Capture the cell that displays the provided text and extract its [X, Y] central coordinate. 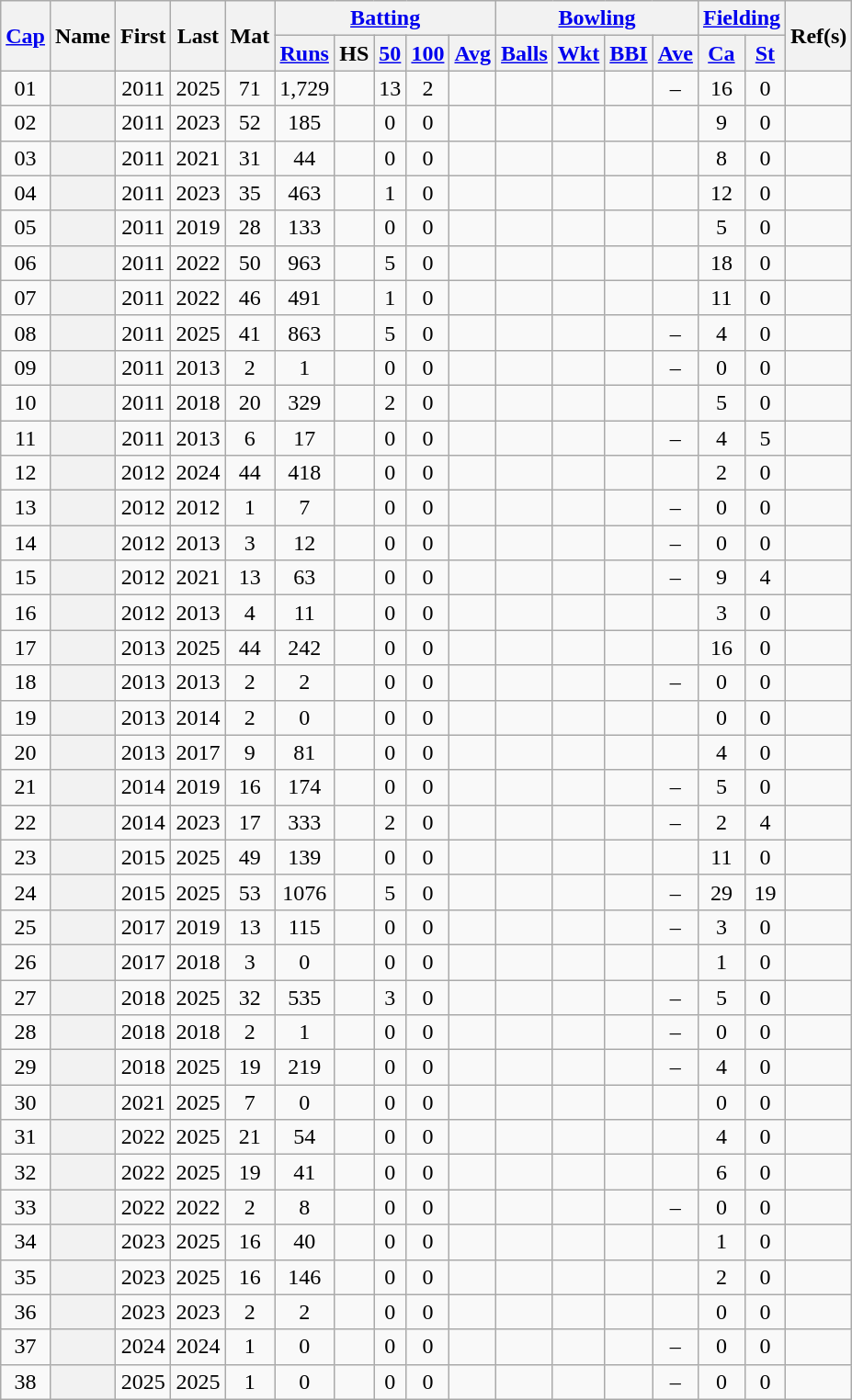
333 [305, 822]
242 [305, 648]
49 [250, 857]
30 [26, 1102]
Bowling [597, 18]
02 [26, 123]
463 [305, 193]
1076 [305, 892]
22 [26, 822]
46 [250, 298]
81 [305, 752]
HS [355, 53]
53 [250, 892]
25 [26, 927]
27 [26, 997]
1,729 [305, 88]
146 [305, 1277]
St [765, 53]
40 [305, 1242]
Ave [675, 53]
491 [305, 298]
71 [250, 88]
Mat [250, 36]
133 [305, 228]
36 [26, 1312]
26 [26, 962]
52 [250, 123]
Name [83, 36]
329 [305, 402]
03 [26, 158]
05 [26, 228]
08 [26, 333]
Ca [721, 53]
24 [26, 892]
Ref(s) [819, 36]
Fielding [741, 18]
139 [305, 857]
863 [305, 333]
Batting [386, 18]
BBI [629, 53]
14 [26, 543]
63 [305, 578]
115 [305, 927]
37 [26, 1347]
Last [199, 36]
Balls [525, 53]
Runs [305, 53]
963 [305, 263]
Cap [26, 36]
07 [26, 298]
54 [305, 1137]
01 [26, 88]
100 [428, 53]
33 [26, 1207]
09 [26, 367]
38 [26, 1382]
185 [305, 123]
418 [305, 473]
Avg [472, 53]
Wkt [578, 53]
15 [26, 578]
174 [305, 787]
04 [26, 193]
535 [305, 997]
219 [305, 1067]
23 [26, 857]
06 [26, 263]
First [143, 36]
10 [26, 402]
34 [26, 1242]
